Detect which cell encompasses the target text, then output its [X, Y] center coordinate. 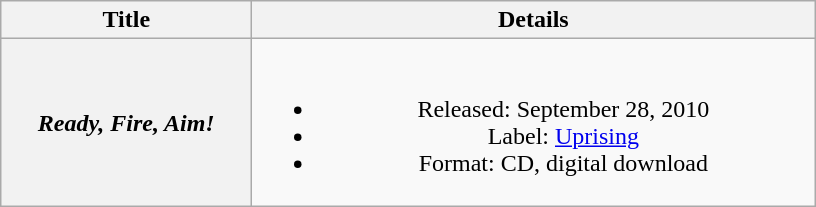
Details [534, 20]
Ready, Fire, Aim! [126, 122]
Title [126, 20]
Released: September 28, 2010Label: UprisingFormat: CD, digital download [534, 122]
